Pinpoint the cell where the given text exists, returning its [x, y] midpoint coordinate. 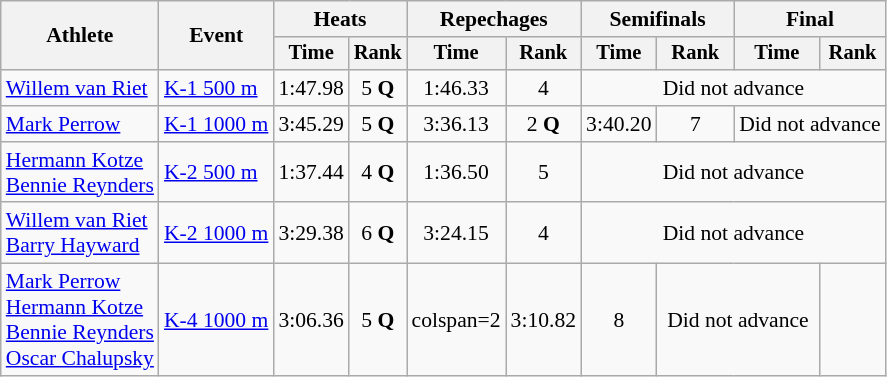
Final [810, 19]
4 Q [378, 172]
3:24.15 [456, 234]
3:45.29 [310, 124]
1:46.33 [456, 88]
Heats [340, 19]
colspan=2 [456, 320]
Hermann Kotze Bennie Reynders [80, 172]
1:47.98 [310, 88]
7 [696, 124]
8 [618, 320]
3:29.38 [310, 234]
3:36.13 [456, 124]
Willem van Riet [80, 88]
5 [544, 172]
3:06.36 [310, 320]
K-1 500 m [216, 88]
Mark Perrow Hermann KotzeBennie ReyndersOscar Chalupsky [80, 320]
2 Q [544, 124]
K-2 500 m [216, 172]
K-1 1000 m [216, 124]
Mark Perrow [80, 124]
Event [216, 36]
3:10.82 [544, 320]
K-2 1000 m [216, 234]
6 Q [378, 234]
Repechages [494, 19]
Semifinals [658, 19]
Willem van Riet Barry Hayward [80, 234]
1:37.44 [310, 172]
1:36.50 [456, 172]
Athlete [80, 36]
K-4 1000 m [216, 320]
3:40.20 [618, 124]
